Return the (x, y) coordinate for the center point of the cell that contains the specified text.  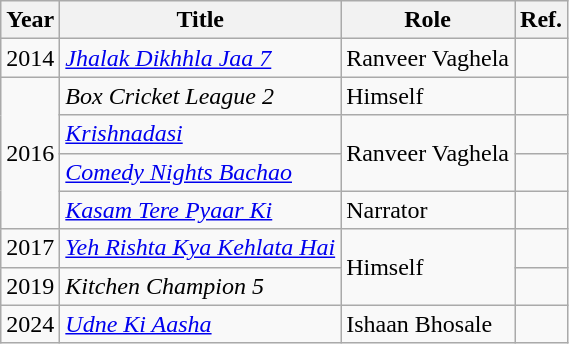
Ishaan Bhosale (428, 324)
Jhalak Dikhhla Jaa 7 (200, 58)
Ref. (542, 20)
2024 (30, 324)
2019 (30, 286)
Title (200, 20)
Year (30, 20)
Comedy Nights Bachao (200, 172)
Narrator (428, 210)
Box Cricket League 2 (200, 96)
2014 (30, 58)
Udne Ki Aasha (200, 324)
Krishnadasi (200, 134)
2017 (30, 248)
Yeh Rishta Kya Kehlata Hai (200, 248)
Kasam Tere Pyaar Ki (200, 210)
Role (428, 20)
Kitchen Champion 5 (200, 286)
2016 (30, 153)
